Extract the [X, Y] coordinate from the center of the cell holding the provided text.  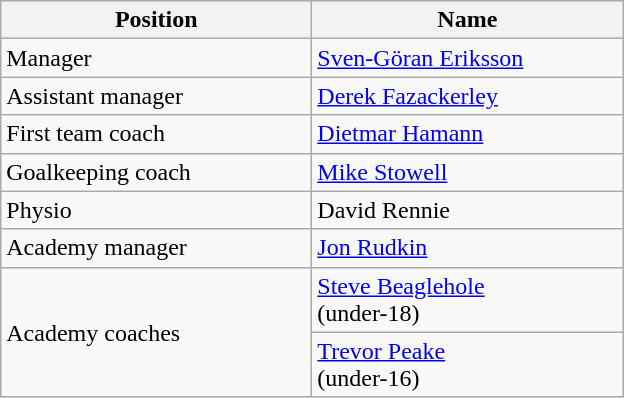
Position [156, 20]
First team coach [156, 134]
Physio [156, 210]
Name [468, 20]
Academy manager [156, 248]
Goalkeeping coach [156, 172]
David Rennie [468, 210]
Trevor Peake(under-16) [468, 364]
Manager [156, 58]
Steve Beaglehole(under-18) [468, 300]
Dietmar Hamann [468, 134]
Academy coaches [156, 332]
Sven-Göran Eriksson [468, 58]
Mike Stowell [468, 172]
Derek Fazackerley [468, 96]
Jon Rudkin [468, 248]
Assistant manager [156, 96]
